Extract the [x, y] coordinate from the center of the cell holding the provided text.  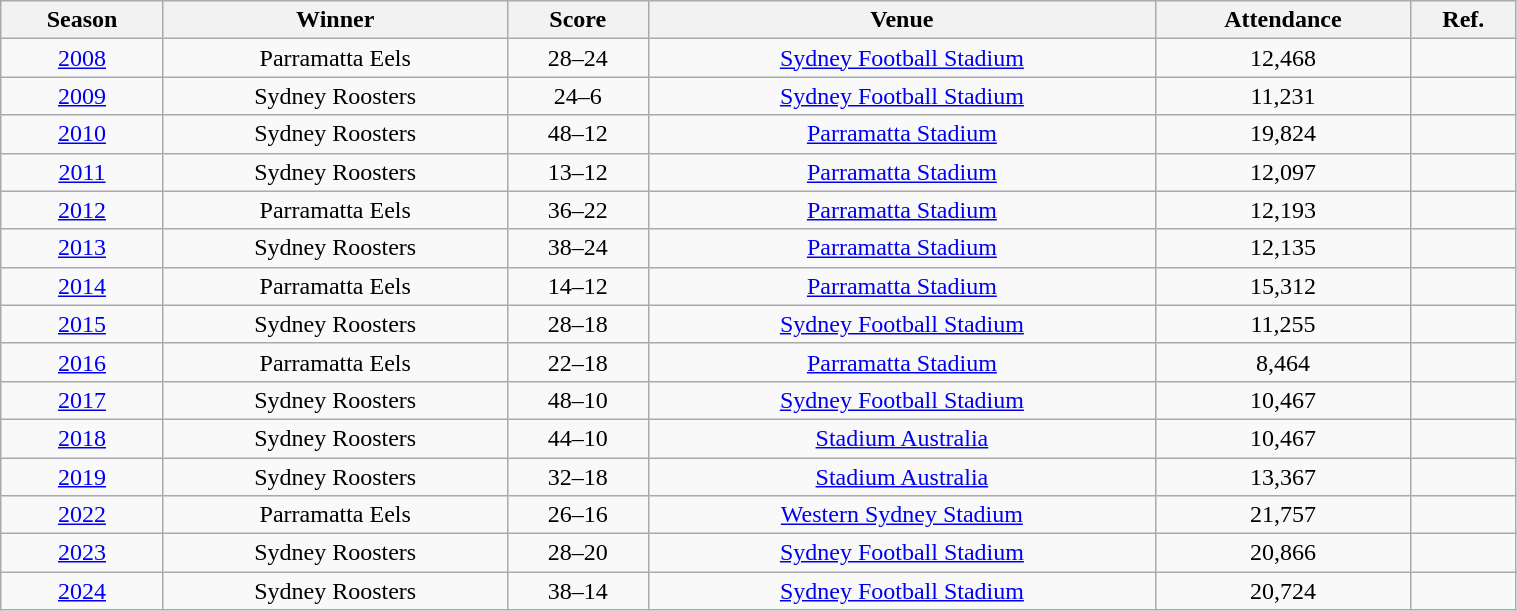
48–12 [578, 134]
44–10 [578, 438]
24–6 [578, 96]
12,135 [1282, 248]
2016 [82, 362]
2024 [82, 591]
2008 [82, 58]
12,193 [1282, 210]
Attendance [1282, 20]
11,255 [1282, 324]
14–12 [578, 286]
2019 [82, 477]
38–24 [578, 248]
28–24 [578, 58]
48–10 [578, 400]
2013 [82, 248]
21,757 [1282, 515]
2022 [82, 515]
Western Sydney Stadium [902, 515]
13,367 [1282, 477]
Winner [335, 20]
2023 [82, 553]
2012 [82, 210]
28–18 [578, 324]
28–20 [578, 553]
Venue [902, 20]
26–16 [578, 515]
8,464 [1282, 362]
20,866 [1282, 553]
32–18 [578, 477]
2009 [82, 96]
Season [82, 20]
2017 [82, 400]
2014 [82, 286]
38–14 [578, 591]
13–12 [578, 172]
22–18 [578, 362]
Score [578, 20]
12,468 [1282, 58]
11,231 [1282, 96]
20,724 [1282, 591]
2018 [82, 438]
15,312 [1282, 286]
2010 [82, 134]
2011 [82, 172]
19,824 [1282, 134]
Ref. [1464, 20]
12,097 [1282, 172]
36–22 [578, 210]
2015 [82, 324]
